For the text-containing cell, return its midpoint in (X, Y) coordinate format. 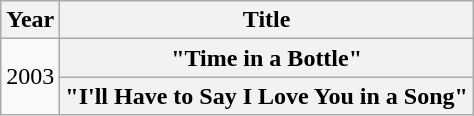
Year (30, 20)
"I'll Have to Say I Love You in a Song" (267, 96)
"Time in a Bottle" (267, 58)
Title (267, 20)
2003 (30, 77)
